Search for the cell housing the specified text and yield its [X, Y] center coordinate. 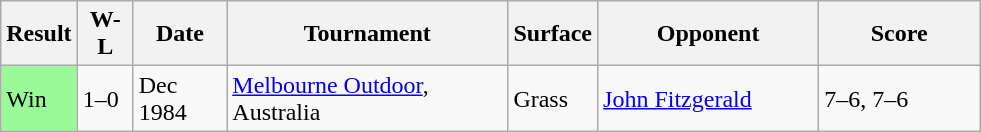
Dec 1984 [180, 98]
W-L [105, 34]
Win [39, 98]
Surface [553, 34]
7–6, 7–6 [900, 98]
Result [39, 34]
John Fitzgerald [708, 98]
Melbourne Outdoor, Australia [368, 98]
Tournament [368, 34]
Opponent [708, 34]
1–0 [105, 98]
Grass [553, 98]
Score [900, 34]
Date [180, 34]
